Identify which cell holds the provided text, then report its (x, y) central coordinate. 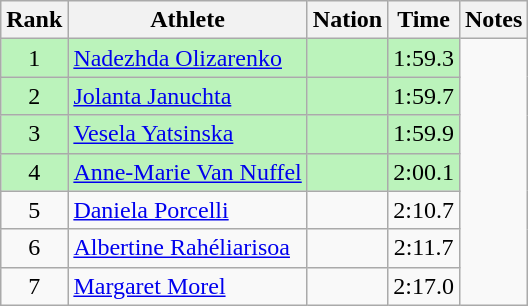
2 (34, 96)
Athlete (188, 20)
Rank (34, 20)
7 (34, 286)
2:00.1 (424, 172)
6 (34, 248)
Nation (347, 20)
Notes (493, 20)
2:11.7 (424, 248)
Vesela Yatsinska (188, 134)
2:10.7 (424, 210)
Albertine Rahéliarisoa (188, 248)
Time (424, 20)
4 (34, 172)
Nadezhda Olizarenko (188, 58)
Daniela Porcelli (188, 210)
3 (34, 134)
5 (34, 210)
1:59.3 (424, 58)
1 (34, 58)
1:59.9 (424, 134)
Jolanta Januchta (188, 96)
1:59.7 (424, 96)
Anne-Marie Van Nuffel (188, 172)
2:17.0 (424, 286)
Margaret Morel (188, 286)
